Pinpoint the cell where the given text exists, returning its (x, y) midpoint coordinate. 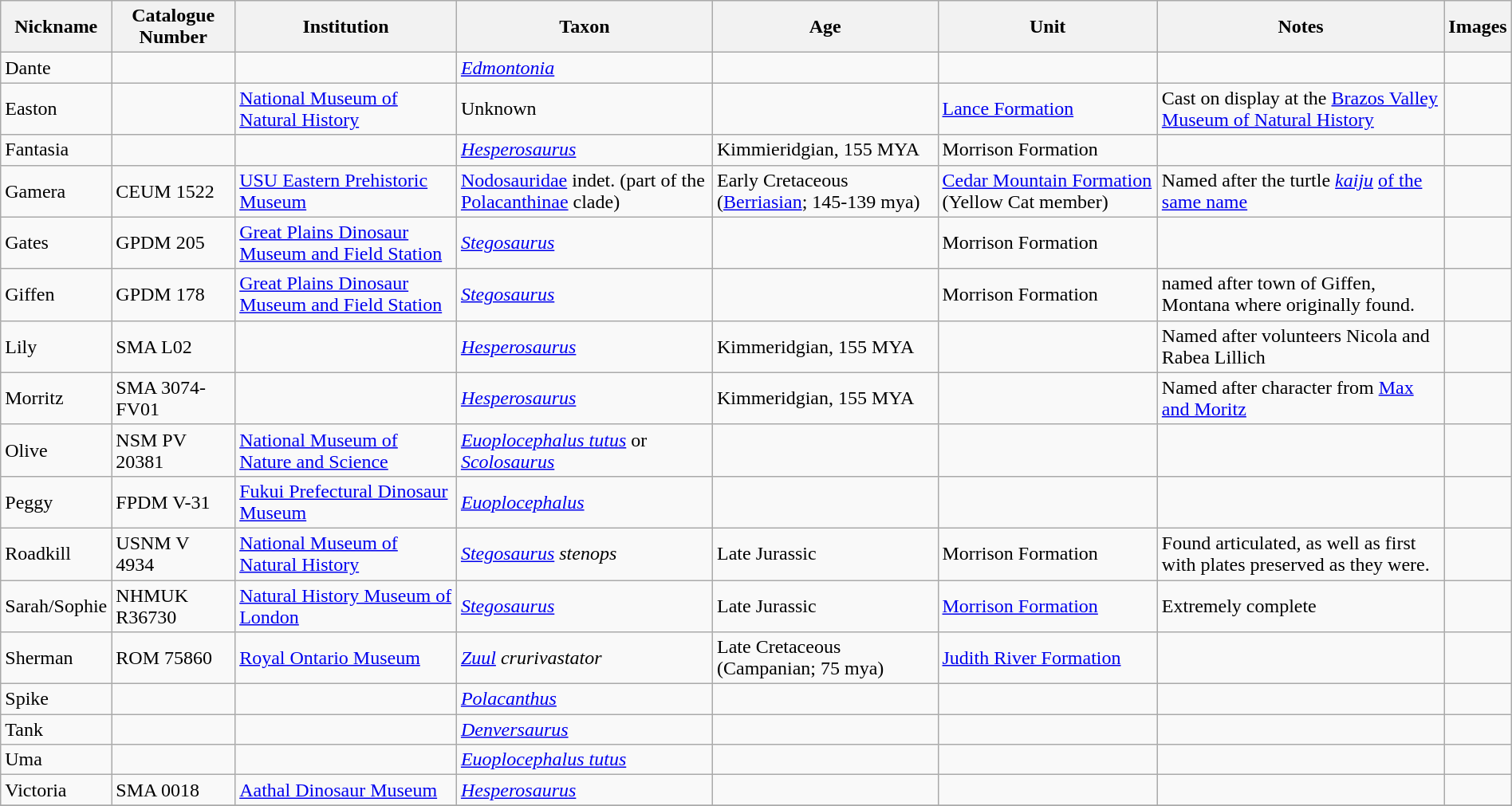
ROM 75860 (174, 659)
Fukui Prefectural Dinosaur Museum (346, 502)
Unit (1048, 27)
Catalogue Number (174, 27)
Victoria (56, 790)
Uma (56, 760)
Easton (56, 108)
Euoplocephalus tutus (584, 760)
Sarah/Sophie (56, 606)
GPDM 205 (174, 242)
NSM PV 20381 (174, 450)
Named after character from Max and Moritz (1300, 399)
Tank (56, 729)
SMA 0018 (174, 790)
Taxon (584, 27)
Lance Formation (1048, 108)
Found articulated, as well as first with plates preserved as they were. (1300, 553)
Early Cretaceous (Berriasian; 145-139 mya) (825, 191)
Cast on display at the Brazos Valley Museum of Natural History (1300, 108)
SMA L02 (174, 346)
named after town of Giffen, Montana where originally found. (1300, 295)
Stegosaurus stenops (584, 553)
Spike (56, 699)
Images (1478, 27)
Euoplocephalus tutus or Scolosaurus (584, 450)
Roadkill (56, 553)
Lily (56, 346)
Dante (56, 68)
Kimmieridgian, 155 MYA (825, 150)
Gates (56, 242)
Late Cretaceous (Campanian; 75 mya) (825, 659)
Giffen (56, 295)
Peggy (56, 502)
CEUM 1522 (174, 191)
Extremely complete (1300, 606)
Fantasia (56, 150)
Denversaurus (584, 729)
Judith River Formation (1048, 659)
Named after volunteers Nicola and Rabea Lillich (1300, 346)
Nodosauridae indet. (part of the Polacanthinae clade) (584, 191)
GPDM 178 (174, 295)
Institution (346, 27)
Notes (1300, 27)
Natural History Museum of London (346, 606)
FPDM V-31 (174, 502)
Royal Ontario Museum (346, 659)
Unknown (584, 108)
Gamera (56, 191)
Named after the turtle kaiju of the same name (1300, 191)
Nickname (56, 27)
Age (825, 27)
Sherman (56, 659)
Zuul crurivastator (584, 659)
SMA 3074-FV01 (174, 399)
Cedar Mountain Formation (Yellow Cat member) (1048, 191)
Olive (56, 450)
USU Eastern Prehistoric Museum (346, 191)
National Museum of Nature and Science (346, 450)
Aathal Dinosaur Museum (346, 790)
USNM V 4934 (174, 553)
Polacanthus (584, 699)
Euoplocephalus (584, 502)
Morritz (56, 399)
NHMUK R36730 (174, 606)
Edmontonia (584, 68)
